Pinpoint the cell where the given text exists, returning its (x, y) midpoint coordinate. 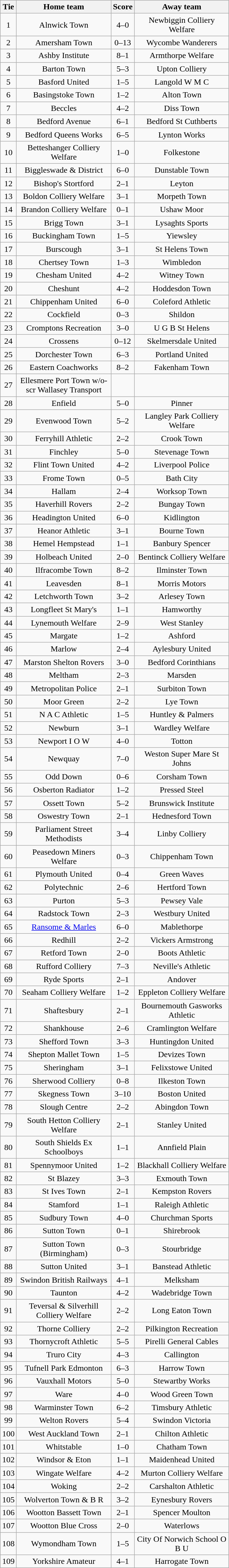
Dunstable Town (182, 170)
8 (8, 121)
Ransome & Marles (64, 927)
Wymondham Town (64, 1543)
Carshalton Athletic (182, 1486)
Slough Centre (64, 1107)
Brandon Colliery Welfare (64, 210)
3 (8, 56)
Cramlington Welfare (182, 1028)
54 (8, 759)
St Helens Town (182, 249)
Swindon British Railways (64, 1280)
4 (8, 69)
104 (8, 1486)
Marsden (182, 675)
Shankhouse (64, 1028)
Eynesbury Rovers (182, 1499)
56 (8, 790)
Purton (64, 901)
Hamworthy (182, 609)
35 (8, 504)
87 (8, 1248)
0–6 (123, 777)
Felixstowe United (182, 1067)
5 (8, 82)
Timsbury Athletic (182, 1407)
Long Eaton Town (182, 1311)
Moor Green (64, 702)
6–1 (123, 121)
1 (8, 25)
Upton Colliery (182, 69)
Hednesford Town (182, 816)
33 (8, 478)
Wolverton Town & B R (64, 1499)
Harrow Town (182, 1368)
Alnwick Town (64, 25)
85 (8, 1218)
Blackhall Colliery Welfare (182, 1165)
Evenwood Town (64, 421)
40 (8, 570)
60 (8, 856)
Vauxhall Motors (64, 1381)
St Blazey (64, 1178)
106 (8, 1512)
18 (8, 262)
29 (8, 421)
50 (8, 702)
Eastern Coachworks (64, 367)
Ellesmere Port Town w/o-scr Wallasey Transport (64, 385)
Redhill (64, 940)
38 (8, 544)
Boldon Colliery Welfare (64, 197)
39 (8, 557)
74 (8, 1054)
Osberton Radiator (64, 790)
Lye Town (182, 702)
Cockfield (64, 315)
15 (8, 223)
Stevenage Town (182, 452)
Neville's Athletic (182, 966)
82 (8, 1178)
Beccles (64, 108)
101 (8, 1447)
Churchman Sports (182, 1218)
Sutton Town (Birmingham) (64, 1248)
Newburn (64, 728)
Away team (182, 7)
Leyton (182, 183)
2 (8, 42)
Radstock Town (64, 914)
Boots Athletic (182, 953)
30 (8, 439)
76 (8, 1081)
Lynton Works (182, 134)
Letchworth Town (64, 596)
52 (8, 728)
U G B St Helens (182, 328)
2–9 (123, 623)
99 (8, 1420)
98 (8, 1407)
84 (8, 1205)
48 (8, 675)
Annfield Plain (182, 1148)
72 (8, 1028)
68 (8, 966)
43 (8, 609)
Weston Super Mare St Johns (182, 759)
37 (8, 531)
6–2 (123, 1407)
Murton Colliery Welfare (182, 1473)
Leavesden (64, 583)
Basingstoke Town (64, 95)
St Ives Town (64, 1191)
81 (8, 1165)
103 (8, 1473)
Heanor Athletic (64, 531)
19 (8, 275)
109 (8, 1561)
45 (8, 636)
Newbiggin Colliery Welfare (182, 25)
Brunswick Institute (182, 803)
94 (8, 1355)
51 (8, 715)
Polytechnic (64, 887)
22 (8, 315)
0–5 (123, 478)
Betteshanger Colliery Welfare (64, 152)
Wood Green Town (182, 1394)
Teversal & Silverhill Colliery Welfare (64, 1311)
Mablethorpe (182, 927)
Longfleet St Mary's (64, 609)
61 (8, 874)
Chesham United (64, 275)
69 (8, 979)
Marlow (64, 649)
Yiewsley (182, 236)
44 (8, 623)
Morris Motors (182, 583)
Newquay (64, 759)
Welton Rovers (64, 1420)
Alton Town (182, 95)
Bourne Town (182, 531)
Dorchester Town (64, 354)
South Hetton Colliery Welfare (64, 1125)
78 (8, 1107)
Andover (182, 979)
70 (8, 992)
Linby Colliery (182, 834)
Sherwood Colliery (64, 1081)
Boston United (182, 1094)
88 (8, 1266)
Wycombe Wanderers (182, 42)
South Shields Ex Schoolboys (64, 1148)
13 (8, 197)
Skelmersdale United (182, 341)
46 (8, 649)
Waterlows (182, 1526)
Vickers Armstrong (182, 940)
105 (8, 1499)
97 (8, 1394)
102 (8, 1460)
3–4 (123, 834)
Ashford (182, 636)
32 (8, 465)
Hoddesdon Town (182, 288)
Wimbledon (182, 262)
West Auckland Town (64, 1434)
5–4 (123, 1420)
Langold W M C (182, 82)
7–0 (123, 759)
Chippenham Town (182, 856)
Westbury United (182, 914)
16 (8, 236)
Frome Town (64, 478)
20 (8, 288)
Taunton (64, 1293)
Banbury Spencer (182, 544)
Wardley Welfare (182, 728)
Flint Town United (64, 465)
Hallam (64, 491)
Whitstable (64, 1447)
93 (8, 1342)
Ossett Town (64, 803)
108 (8, 1543)
66 (8, 940)
9 (8, 134)
Ushaw Moor (182, 210)
89 (8, 1280)
Huntingdon United (182, 1041)
Arlesey Town (182, 596)
Chatham Town (182, 1447)
86 (8, 1231)
Retford Town (64, 953)
73 (8, 1041)
Shefford Town (64, 1041)
Burscough (64, 249)
64 (8, 914)
Pinner (182, 403)
77 (8, 1094)
Maidenhead United (182, 1460)
Portland United (182, 354)
Sudbury Town (64, 1218)
Melksham (182, 1280)
Marston Shelton Rovers (64, 662)
Rufford Colliery (64, 966)
Stourbridge (182, 1248)
Finchley (64, 452)
Cromptons Recreation (64, 328)
Stewartby Works (182, 1381)
Basford United (64, 82)
Amersham Town (64, 42)
Plymouth United (64, 874)
24 (8, 341)
1–3 (123, 262)
90 (8, 1293)
Banstead Athletic (182, 1266)
Spennymoor United (64, 1165)
Thornycroft Athletic (64, 1342)
Harrogate Town (182, 1561)
0–12 (123, 341)
West Stanley (182, 623)
Devizes Town (182, 1054)
Lysaghts Sports (182, 223)
Folkestone (182, 152)
Woking (64, 1486)
Langley Park Colliery Welfare (182, 421)
Tufnell Park Edmonton (64, 1368)
Odd Down (64, 777)
57 (8, 803)
Shaftesbury (64, 1010)
Bedford Avenue (64, 121)
Sutton Town (64, 1231)
Totton (182, 741)
Bournemouth Gasworks Athletic (182, 1010)
Callington (182, 1355)
Morpeth Town (182, 197)
34 (8, 491)
Abingdon Town (182, 1107)
Huntley & Palmers (182, 715)
Chilton Athletic (182, 1434)
42 (8, 596)
Aylesbury United (182, 649)
Stamford (64, 1205)
Biggleswade & District (64, 170)
Peasedown Miners Welfare (64, 856)
10 (8, 152)
11 (8, 170)
12 (8, 183)
Cheshunt (64, 288)
0–8 (123, 1081)
Shepton Mallet Town (64, 1054)
Liverpool Police (182, 465)
6 (8, 95)
79 (8, 1125)
Stanley United (182, 1125)
Ilkeston Town (182, 1081)
Score (123, 7)
91 (8, 1311)
17 (8, 249)
28 (8, 403)
100 (8, 1434)
23 (8, 328)
59 (8, 834)
Eppleton Colliery Welfare (182, 992)
6–5 (123, 134)
71 (8, 1010)
Pilkington Recreation (182, 1328)
Windsor & Eton (64, 1460)
Wootton Blue Cross (64, 1526)
Surbiton Town (182, 688)
Raleigh Athletic (182, 1205)
31 (8, 452)
Wootton Bassett Town (64, 1512)
Wadebridge Town (182, 1293)
58 (8, 816)
Yorkshire Amateur (64, 1561)
Hertford Town (182, 887)
Fakenham Town (182, 367)
63 (8, 901)
City Of Norwich School O B U (182, 1543)
Seaham Colliery Welfare (64, 992)
Diss Town (182, 108)
Ilfracombe Town (64, 570)
53 (8, 741)
41 (8, 583)
Headington United (64, 517)
Ware (64, 1394)
Corsham Town (182, 777)
Crook Town (182, 439)
Ryde Sports (64, 979)
Barton Town (64, 69)
N A C Athletic (64, 715)
0–13 (123, 42)
Home team (64, 7)
96 (8, 1381)
Crossens (64, 341)
3–10 (123, 1094)
92 (8, 1328)
Newport I O W (64, 741)
Thorne Colliery (64, 1328)
Haverhill Rovers (64, 504)
5–5 (123, 1342)
Brigg Town (64, 223)
Bentinck Colliery Welfare (182, 557)
80 (8, 1148)
Pewsey Vale (182, 901)
67 (8, 953)
Sutton United (64, 1266)
Truro City (64, 1355)
75 (8, 1067)
Enfield (64, 403)
95 (8, 1368)
Pirelli General Cables (182, 1342)
Hemel Hempstead (64, 544)
Buckingham Town (64, 236)
83 (8, 1191)
25 (8, 354)
Warminster Town (64, 1407)
Bedford Queens Works (64, 134)
Swindon Victoria (182, 1420)
Chippenham United (64, 302)
Bedford St Cuthberts (182, 121)
Lynemouth Welfare (64, 623)
14 (8, 210)
Wingate Welfare (64, 1473)
Tie (8, 7)
Worksop Town (182, 491)
Parliament Street Methodists (64, 834)
Bath City (182, 478)
Bungay Town (182, 504)
Meltham (64, 675)
Skegness Town (64, 1094)
4–3 (123, 1355)
7–3 (123, 966)
36 (8, 517)
62 (8, 887)
27 (8, 385)
Oswestry Town (64, 816)
Ilminster Town (182, 570)
Sheringham (64, 1067)
Holbeach United (64, 557)
Kidlington (182, 517)
Kempston Rovers (182, 1191)
Ashby Institute (64, 56)
Armthorpe Welfare (182, 56)
Witney Town (182, 275)
Green Waves (182, 874)
Chertsey Town (64, 262)
0–4 (123, 874)
55 (8, 777)
65 (8, 927)
Ferryhill Athletic (64, 439)
7 (8, 108)
Margate (64, 636)
Metropolitan Police (64, 688)
26 (8, 367)
Coleford Athletic (182, 302)
Shirebrook (182, 1231)
Shildon (182, 315)
21 (8, 302)
Bedford Corinthians (182, 662)
49 (8, 688)
Bishop's Stortford (64, 183)
107 (8, 1526)
Spencer Moulton (182, 1512)
Exmouth Town (182, 1178)
47 (8, 662)
Pressed Steel (182, 790)
